Provide the [x, y] coordinate of the cell's center where the given text is located.  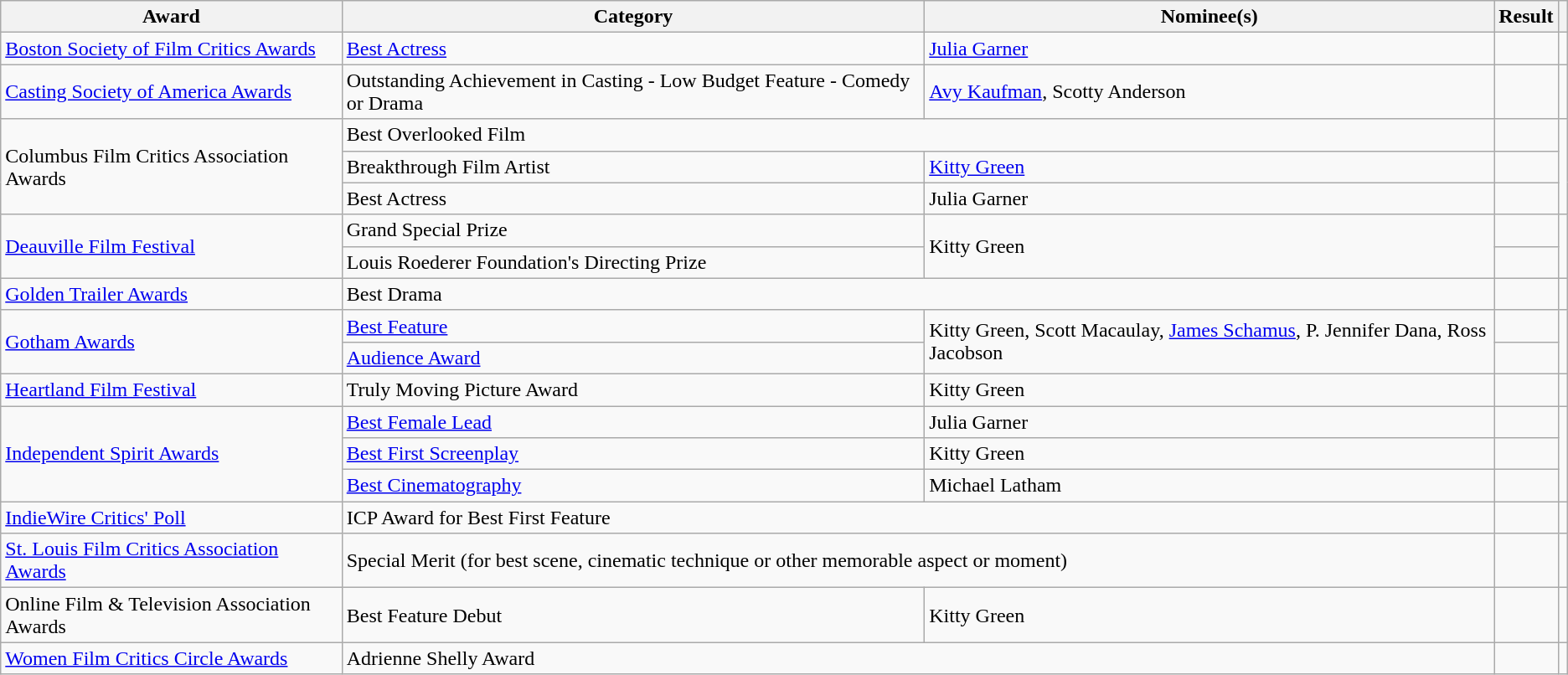
Women Film Critics Circle Awards [171, 658]
Best Feature Debut [633, 615]
Special Merit (for best scene, cinematic technique or other memorable aspect or moment) [918, 561]
Deauville Film Festival [171, 246]
Louis Roederer Foundation's Directing Prize [633, 262]
Avy Kaufman, Scotty Anderson [1210, 92]
Breakthrough Film Artist [633, 167]
Gotham Awards [171, 342]
Truly Moving Picture Award [633, 389]
Kitty Green, Scott Macaulay, James Schamus, P. Jennifer Dana, Ross Jacobson [1210, 342]
Best Female Lead [633, 421]
Outstanding Achievement in Casting - Low Budget Feature - Comedy or Drama [633, 92]
IndieWire Critics' Poll [171, 518]
St. Louis Film Critics Association Awards [171, 561]
Best Overlooked Film [918, 135]
Adrienne Shelly Award [918, 658]
Award [171, 17]
Result [1526, 17]
Nominee(s) [1210, 17]
Heartland Film Festival [171, 389]
Best Feature [633, 326]
Category [633, 17]
ICP Award for Best First Feature [918, 518]
Grand Special Prize [633, 230]
Audience Award [633, 358]
Online Film & Television Association Awards [171, 615]
Best Cinematography [633, 486]
Michael Latham [1210, 486]
Columbus Film Critics Association Awards [171, 167]
Boston Society of Film Critics Awards [171, 49]
Best Drama [918, 294]
Best First Screenplay [633, 454]
Independent Spirit Awards [171, 453]
Golden Trailer Awards [171, 294]
Casting Society of America Awards [171, 92]
